Pinpoint the cell where the given text exists, returning its [x, y] midpoint coordinate. 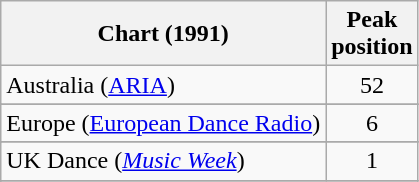
UK Dance (Music Week) [164, 161]
1 [372, 161]
Peakposition [372, 34]
6 [372, 123]
Europe (European Dance Radio) [164, 123]
Australia (ARIA) [164, 85]
Chart (1991) [164, 34]
52 [372, 85]
